Output the [x, y] coordinate of the center of the cell containing the given text.  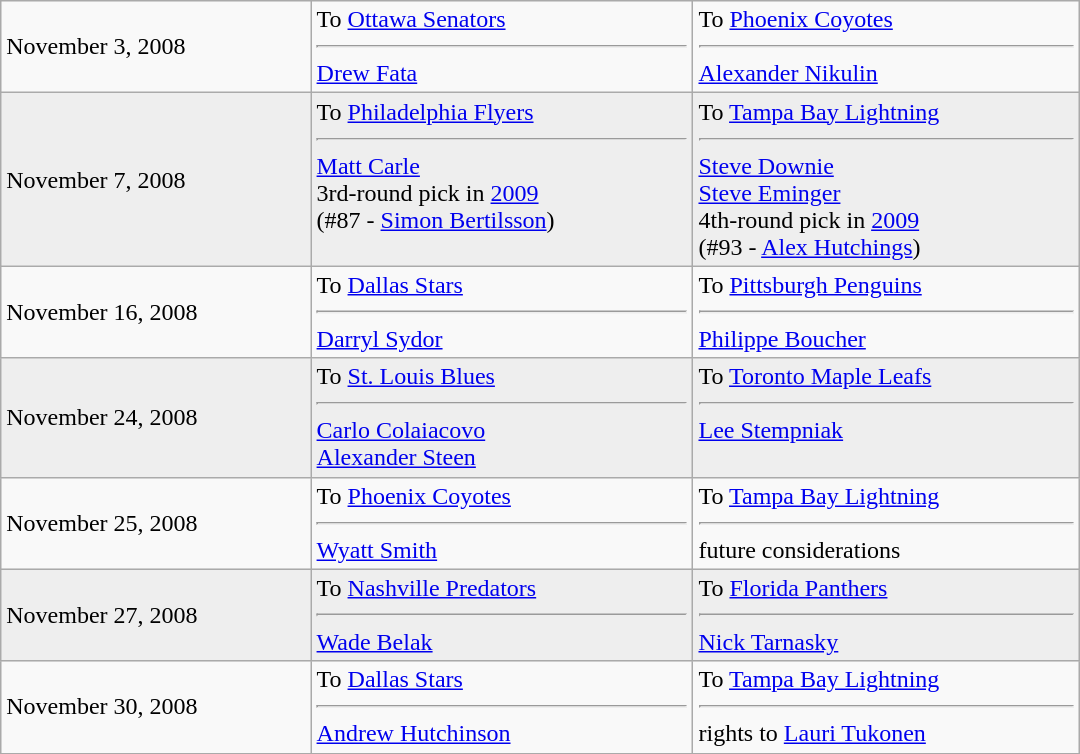
To Dallas StarsAndrew Hutchinson [502, 707]
November 7, 2008 [156, 180]
To Toronto Maple LeafsLee Stempniak [886, 418]
November 3, 2008 [156, 47]
November 16, 2008 [156, 312]
To Philadelphia FlyersMatt Carle3rd-round pick in 2009(#87 - Simon Bertilsson) [502, 180]
To Ottawa SenatorsDrew Fata [502, 47]
To Pittsburgh PenguinsPhilippe Boucher [886, 312]
To Tampa Bay Lightningfuture considerations [886, 523]
To Phoenix CoyotesAlexander Nikulin [886, 47]
To Florida PanthersNick Tarnasky [886, 615]
November 24, 2008 [156, 418]
To St. Louis BluesCarlo ColaiacovoAlexander Steen [502, 418]
November 27, 2008 [156, 615]
November 25, 2008 [156, 523]
November 30, 2008 [156, 707]
To Nashville PredatorsWade Belak [502, 615]
To Phoenix CoyotesWyatt Smith [502, 523]
To Tampa Bay Lightningrights to Lauri Tukonen [886, 707]
To Tampa Bay LightningSteve DownieSteve Eminger4th-round pick in 2009(#93 - Alex Hutchings) [886, 180]
To Dallas StarsDarryl Sydor [502, 312]
